Determine the (x, y) coordinate at the center of the cell enclosing the given text.  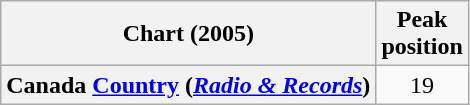
Canada Country (Radio & Records) (188, 85)
Peakposition (422, 34)
19 (422, 85)
Chart (2005) (188, 34)
